From the cell containing the given text, extract its center point as [X, Y] coordinate. 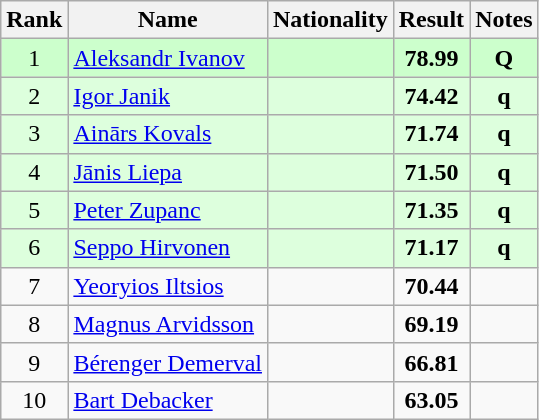
4 [34, 172]
70.44 [431, 286]
63.05 [431, 400]
10 [34, 400]
74.42 [431, 96]
Peter Zupanc [168, 210]
9 [34, 362]
66.81 [431, 362]
1 [34, 58]
6 [34, 248]
71.35 [431, 210]
Bérenger Demerval [168, 362]
71.17 [431, 248]
8 [34, 324]
Ainārs Kovals [168, 134]
71.74 [431, 134]
Aleksandr Ivanov [168, 58]
Jānis Liepa [168, 172]
2 [34, 96]
Notes [504, 20]
5 [34, 210]
69.19 [431, 324]
Bart Debacker [168, 400]
Yeoryios Iltsios [168, 286]
78.99 [431, 58]
Result [431, 20]
Nationality [330, 20]
Seppo Hirvonen [168, 248]
Q [504, 58]
3 [34, 134]
71.50 [431, 172]
Magnus Arvidsson [168, 324]
7 [34, 286]
Rank [34, 20]
Igor Janik [168, 96]
Name [168, 20]
